Extract the (X, Y) coordinate from the center of the cell holding the provided text.  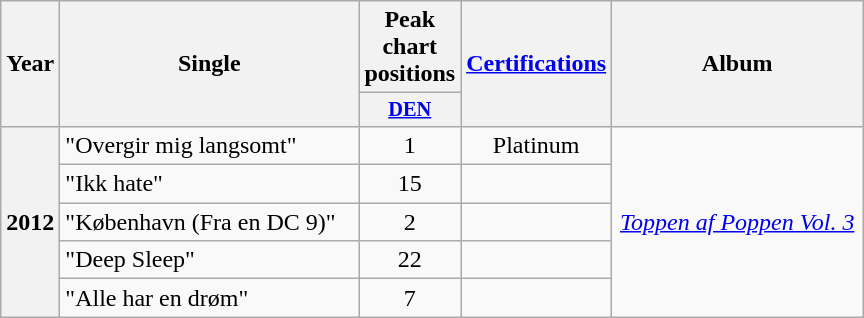
"Overgir mig langsomt" (210, 145)
Year (30, 64)
DEN (410, 110)
"Deep Sleep" (210, 260)
Album (738, 64)
7 (410, 298)
"København (Fra en DC 9)" (210, 222)
Single (210, 64)
"Alle har en drøm" (210, 298)
Toppen af Poppen Vol. 3 (738, 221)
Platinum (536, 145)
22 (410, 260)
Peak chart positions (410, 47)
1 (410, 145)
Certifications (536, 64)
2 (410, 222)
"Ikk hate" (210, 184)
2012 (30, 221)
15 (410, 184)
